Extract the (x, y) coordinate from the center of the cell holding the provided text.  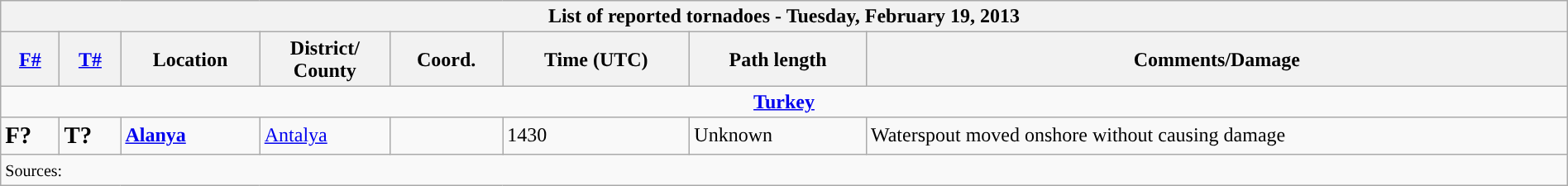
District/County (324, 60)
F# (30, 60)
Waterspout moved onshore without causing damage (1217, 136)
F? (30, 136)
Coord. (446, 60)
T? (90, 136)
Sources: (784, 169)
T# (90, 60)
Unknown (778, 136)
List of reported tornadoes - Tuesday, February 19, 2013 (784, 17)
Comments/Damage (1217, 60)
Time (UTC) (596, 60)
1430 (596, 136)
Location (190, 60)
Alanya (190, 136)
Path length (778, 60)
Antalya (324, 136)
Turkey (784, 102)
